From the cell containing the given text, extract its center point as (x, y) coordinate. 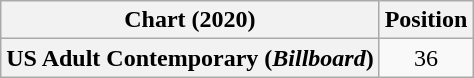
US Adult Contemporary (Billboard) (190, 58)
Chart (2020) (190, 20)
Position (426, 20)
36 (426, 58)
